Return the [X, Y] coordinate for the center point of the cell that contains the specified text.  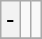
- [10, 20]
